For the text-containing cell, return its midpoint in (x, y) coordinate format. 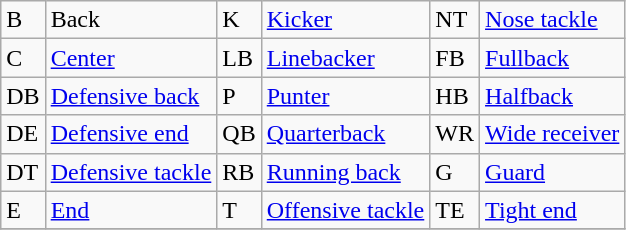
Defensive end (131, 134)
Guard (552, 172)
RB (239, 172)
DB (23, 96)
B (23, 20)
Offensive tackle (346, 210)
NT (455, 20)
Wide receiver (552, 134)
C (23, 58)
Defensive back (131, 96)
P (239, 96)
Fullback (552, 58)
End (131, 210)
WR (455, 134)
G (455, 172)
Center (131, 58)
K (239, 20)
QB (239, 134)
Tight end (552, 210)
Nose tackle (552, 20)
Back (131, 20)
DE (23, 134)
Kicker (346, 20)
Punter (346, 96)
Linebacker (346, 58)
FB (455, 58)
E (23, 210)
DT (23, 172)
Quarterback (346, 134)
Halfback (552, 96)
Running back (346, 172)
TE (455, 210)
LB (239, 58)
Defensive tackle (131, 172)
T (239, 210)
HB (455, 96)
